Detect which cell encompasses the target text, then output its (x, y) center coordinate. 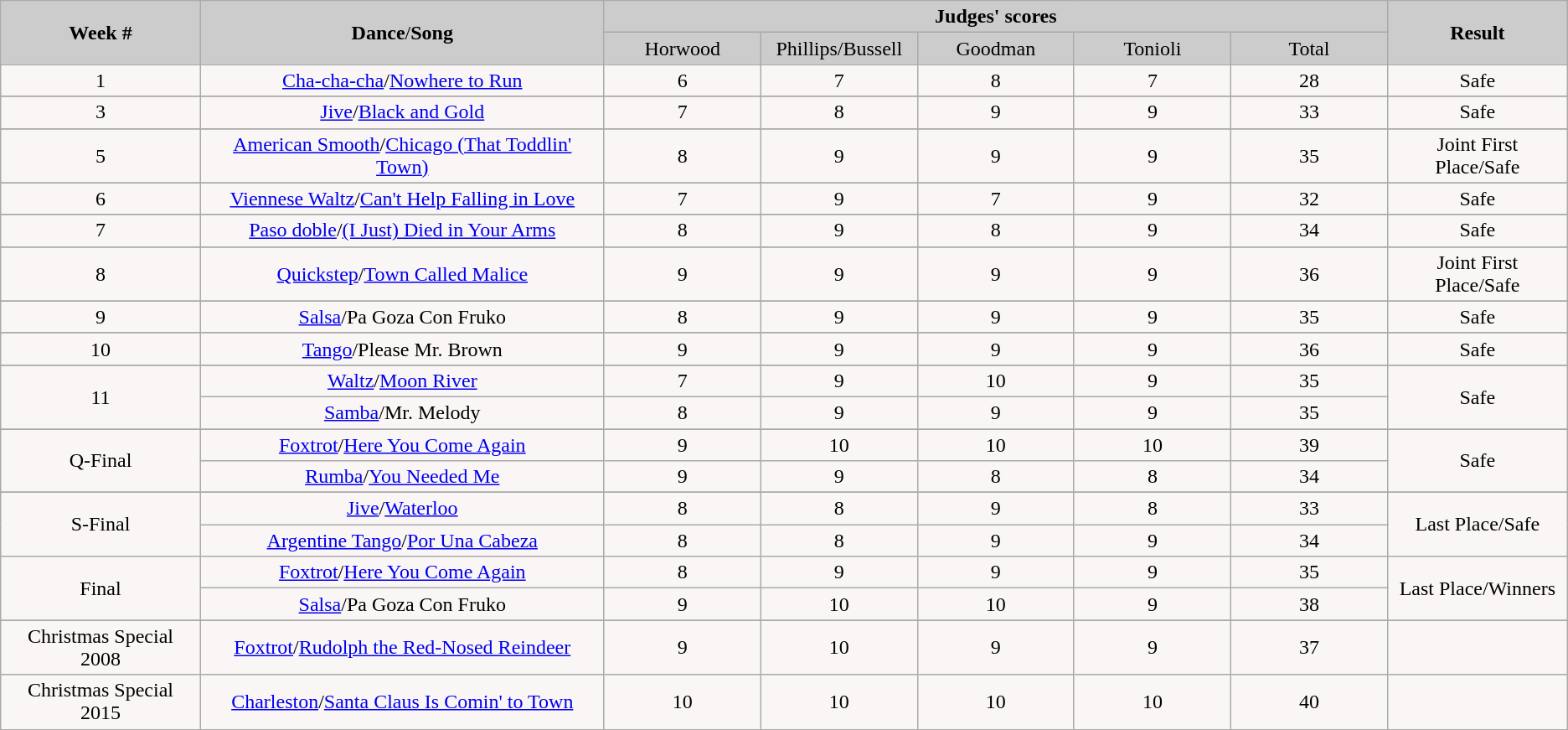
Last Place/Safe (1478, 525)
S-Final (101, 525)
Tonioli (1153, 49)
Samba/Mr. Melody (402, 412)
38 (1308, 604)
40 (1308, 702)
Final (101, 588)
Cha-cha-cha/Nowhere to Run (402, 80)
Result (1478, 33)
Jive/Waterloo (402, 509)
3 (101, 112)
11 (101, 396)
39 (1308, 445)
28 (1308, 80)
Argentine Tango/Por Una Cabeza (402, 541)
Quickstep/Town Called Malice (402, 273)
5 (101, 156)
Christmas Special 2008 (101, 647)
Goodman (995, 49)
Judges' scores (995, 17)
Rumba/You Needed Me (402, 477)
Christmas Special 2015 (101, 702)
Viennese Waltz/Can't Help Falling in Love (402, 199)
Tango/Please Mr. Brown (402, 349)
American Smooth/Chicago (That Toddlin' Town) (402, 156)
Last Place/Winners (1478, 588)
Total (1308, 49)
Horwood (682, 49)
Q-Final (101, 461)
1 (101, 80)
Week # (101, 33)
Phillips/Bussell (839, 49)
Jive/Black and Gold (402, 112)
Charleston/Santa Claus Is Comin' to Town (402, 702)
32 (1308, 199)
Waltz/Moon River (402, 381)
Paso doble/(I Just) Died in Your Arms (402, 230)
37 (1308, 647)
Foxtrot/Rudolph the Red-Nosed Reindeer (402, 647)
Dance/Song (402, 33)
